Find where the given text appears and provide that cell's center as [X, Y] coordinate. 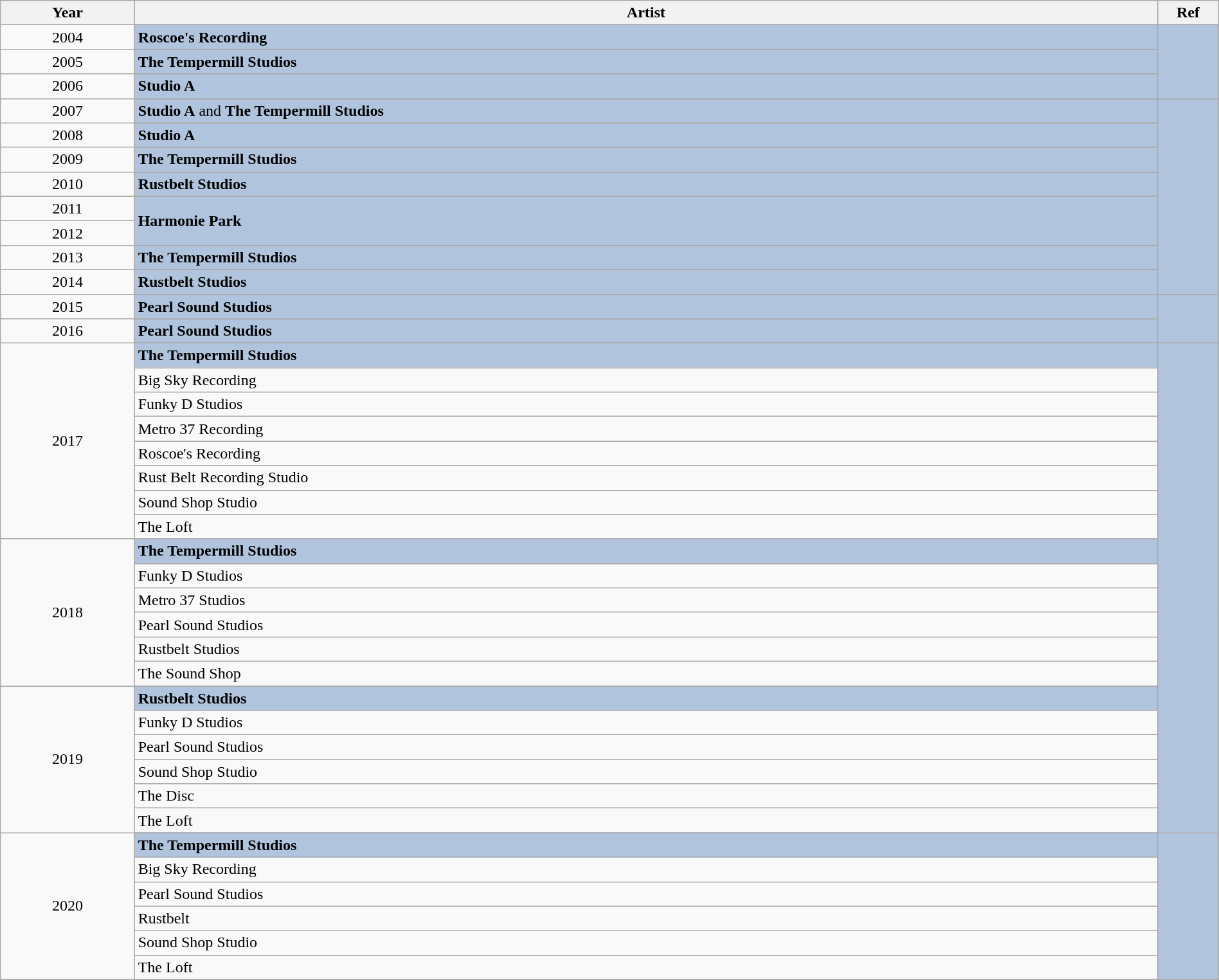
2006 [68, 86]
Rustbelt [646, 918]
Metro 37 Recording [646, 429]
Artist [646, 13]
2005 [68, 62]
2012 [68, 233]
The Sound Shop [646, 673]
2010 [68, 184]
Rust Belt Recording Studio [646, 478]
Year [68, 13]
2018 [68, 612]
2016 [68, 331]
2009 [68, 159]
The Disc [646, 796]
Harmonie Park [646, 221]
2011 [68, 208]
2015 [68, 307]
Studio A and The Tempermill Studios [646, 111]
Ref [1188, 13]
2013 [68, 257]
2019 [68, 759]
Metro 37 Studios [646, 600]
2004 [68, 37]
2017 [68, 441]
2014 [68, 282]
2020 [68, 906]
2008 [68, 135]
2007 [68, 111]
